Pinpoint the cell where the given text exists, returning its (x, y) midpoint coordinate. 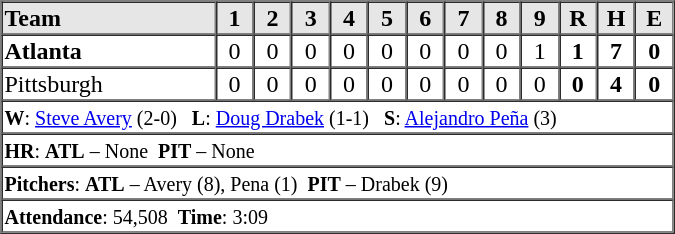
E (654, 18)
W: Steve Avery (2-0) L: Doug Drabek (1-1) S: Alejandro Peña (3) (338, 116)
H (616, 18)
3 (311, 18)
Pittsburgh (109, 84)
Attendance: 54,508 Time: 3:09 (338, 216)
5 (387, 18)
Team (109, 18)
6 (425, 18)
9 (540, 18)
R (578, 18)
Pitchers: ATL – Avery (8), Pena (1) PIT – Drabek (9) (338, 182)
Atlanta (109, 50)
8 (501, 18)
2 (273, 18)
HR: ATL – None PIT – None (338, 150)
